Find where the given text appears and provide that cell's center as (X, Y) coordinate. 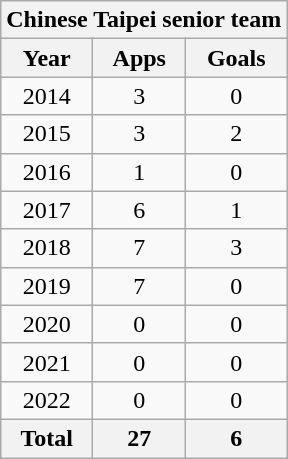
2017 (47, 210)
2 (236, 134)
Year (47, 58)
2019 (47, 286)
2021 (47, 362)
2014 (47, 96)
2022 (47, 400)
Goals (236, 58)
2015 (47, 134)
2016 (47, 172)
Total (47, 438)
2018 (47, 248)
Apps (140, 58)
2020 (47, 324)
27 (140, 438)
Chinese Taipei senior team (144, 20)
